Identify which cell holds the provided text, then report its [X, Y] central coordinate. 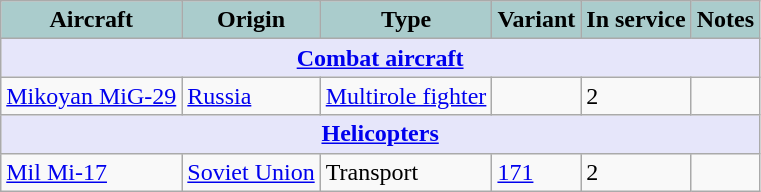
Combat aircraft [380, 58]
Variant [536, 20]
In service [636, 20]
Notes [725, 20]
Transport [406, 172]
Mikoyan MiG-29 [92, 96]
Origin [251, 20]
Multirole fighter [406, 96]
Type [406, 20]
Helicopters [380, 134]
Soviet Union [251, 172]
Russia [251, 96]
Aircraft [92, 20]
171 [536, 172]
Mil Mi-17 [92, 172]
